Locate the cell with the specified text and output its [x, y] center coordinate. 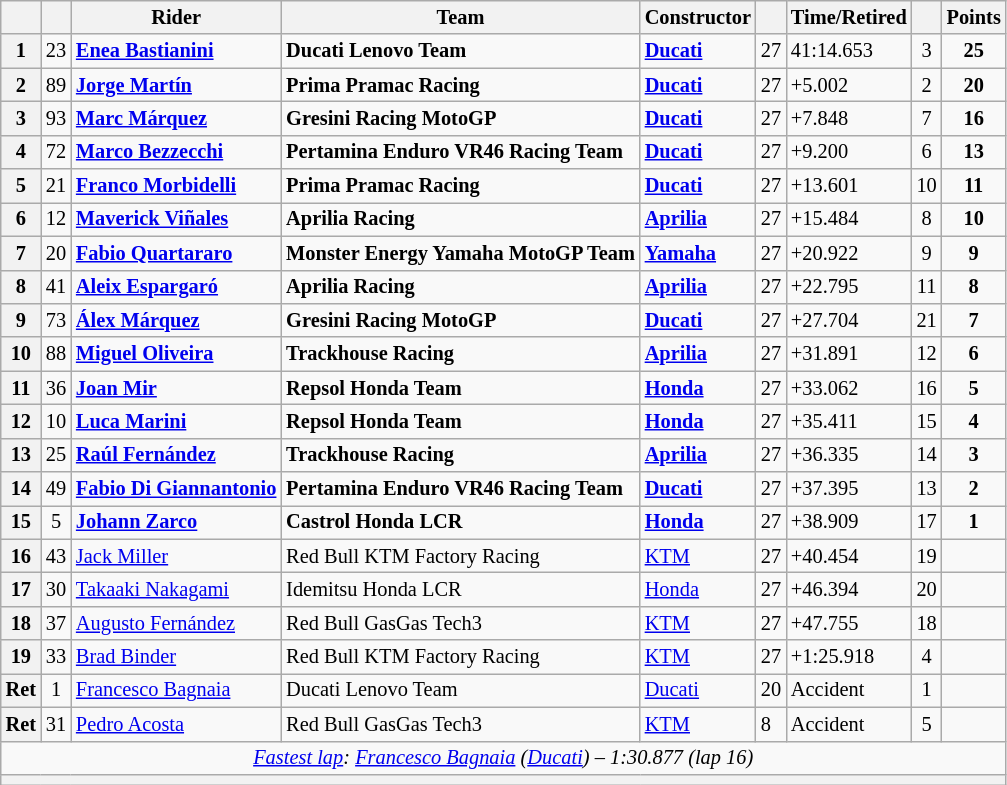
Aleix Espargaró [176, 287]
+15.484 [849, 219]
Team [460, 17]
+27.704 [849, 320]
31 [56, 724]
+37.395 [849, 489]
Luca Marini [176, 421]
+36.335 [849, 455]
49 [56, 489]
Constructor [698, 17]
Pedro Acosta [176, 724]
23 [56, 51]
Franco Morbidelli [176, 186]
+31.891 [849, 354]
Augusto Fernández [176, 623]
Johann Zarco [176, 522]
33 [56, 657]
Points [974, 17]
93 [56, 118]
+13.601 [849, 186]
Francesco Bagnaia [176, 690]
89 [56, 85]
+9.200 [849, 152]
Castrol Honda LCR [460, 522]
Jack Miller [176, 556]
Fabio Quartararo [176, 253]
+22.795 [849, 287]
+20.922 [849, 253]
Time/Retired [849, 17]
Fabio Di Giannantonio [176, 489]
Fastest lap: Francesco Bagnaia (Ducati) – 1:30.877 (lap 16) [504, 758]
Enea Bastianini [176, 51]
Rider [176, 17]
Raúl Fernández [176, 455]
+33.062 [849, 388]
37 [56, 623]
+1:25.918 [849, 657]
41:14.653 [849, 51]
+47.755 [849, 623]
Marco Bezzecchi [176, 152]
Jorge Martín [176, 85]
Álex Márquez [176, 320]
30 [56, 589]
Joan Mir [176, 388]
+35.411 [849, 421]
Maverick Viñales [176, 219]
41 [56, 287]
+7.848 [849, 118]
+5.002 [849, 85]
88 [56, 354]
Takaaki Nakagami [176, 589]
43 [56, 556]
Miguel Oliveira [176, 354]
36 [56, 388]
Idemitsu Honda LCR [460, 589]
73 [56, 320]
72 [56, 152]
Brad Binder [176, 657]
Yamaha [698, 253]
+46.394 [849, 589]
Marc Márquez [176, 118]
Monster Energy Yamaha MotoGP Team [460, 253]
+38.909 [849, 522]
+40.454 [849, 556]
